Determine the (X, Y) coordinate at the center of the cell enclosing the given text.  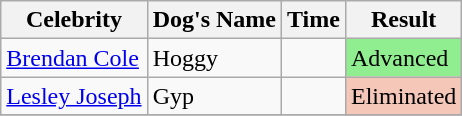
Lesley Joseph (74, 96)
Eliminated (403, 96)
Celebrity (74, 20)
Result (403, 20)
Time (314, 20)
Brendan Cole (74, 58)
Hoggy (214, 58)
Advanced (403, 58)
Gyp (214, 96)
Dog's Name (214, 20)
